Pinpoint the cell where the given text exists, returning its (X, Y) midpoint coordinate. 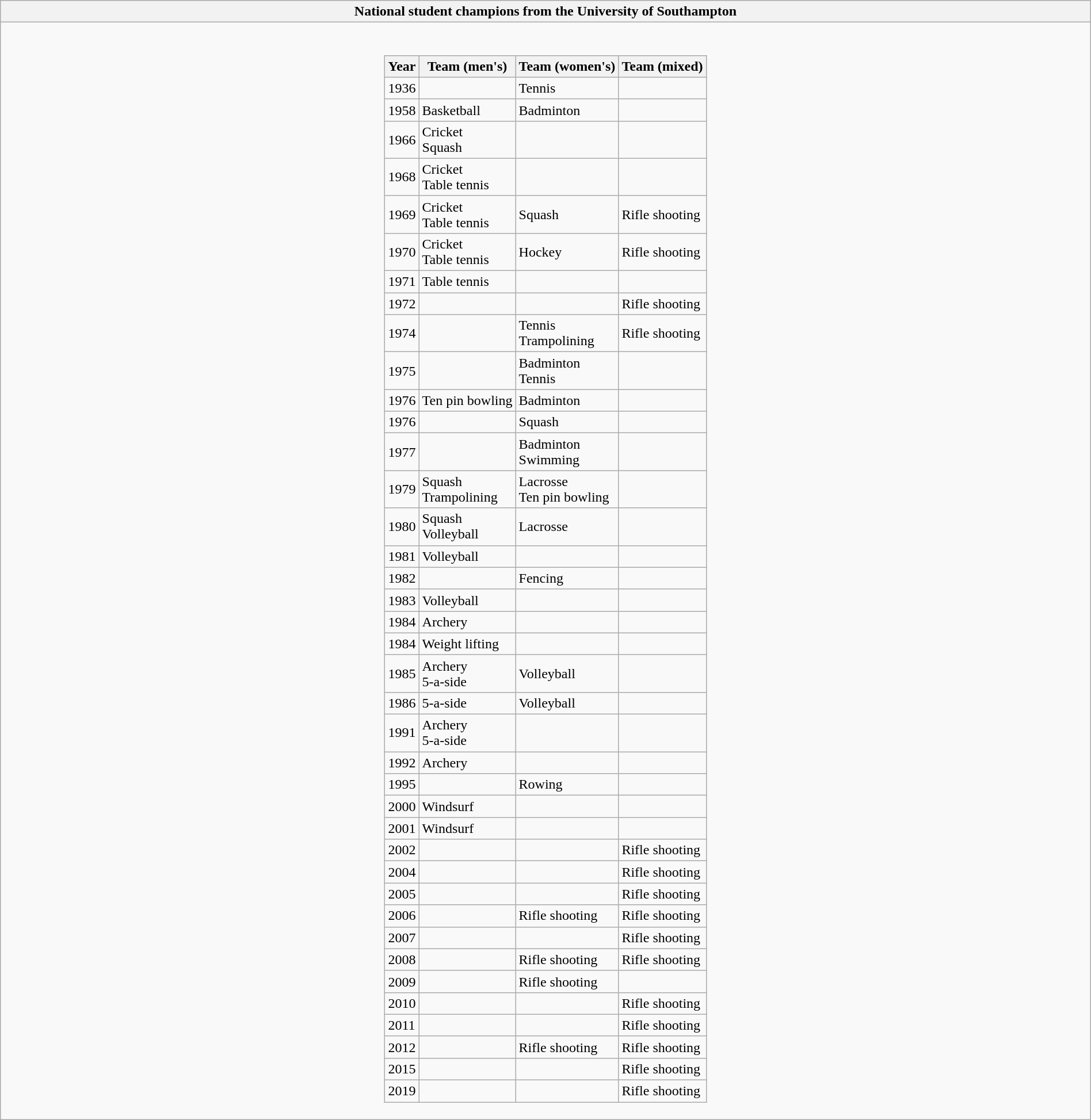
1991 (402, 733)
1983 (402, 600)
1972 (402, 304)
2011 (402, 1025)
2006 (402, 916)
Team (mixed) (662, 66)
1980 (402, 527)
1986 (402, 703)
1985 (402, 673)
1968 (402, 177)
1969 (402, 214)
1936 (402, 88)
SquashTrampolining (467, 489)
2009 (402, 981)
Ten pin bowling (467, 400)
National student champions from the University of Southampton (545, 12)
2019 (402, 1091)
2015 (402, 1069)
Weight lifting (467, 644)
1975 (402, 370)
2004 (402, 872)
2001 (402, 828)
1992 (402, 763)
CricketSquash (467, 139)
BadmintonSwimming (567, 452)
1977 (402, 452)
TennisTrampolining (567, 334)
Lacrosse (567, 527)
1982 (402, 578)
Hockey (567, 252)
1966 (402, 139)
2007 (402, 938)
1979 (402, 489)
2010 (402, 1003)
5-a-side (467, 703)
1981 (402, 556)
Year (402, 66)
BadmintonTennis (567, 370)
2012 (402, 1047)
2008 (402, 960)
Fencing (567, 578)
Tennis (567, 88)
2000 (402, 806)
Team (men's) (467, 66)
SquashVolleyball (467, 527)
1958 (402, 110)
1971 (402, 282)
2002 (402, 850)
Rowing (567, 785)
Team (women's) (567, 66)
2005 (402, 894)
1970 (402, 252)
LacrosseTen pin bowling (567, 489)
1995 (402, 785)
Basketball (467, 110)
1974 (402, 334)
Table tennis (467, 282)
